Find where the given text appears and provide that cell's center as (x, y) coordinate. 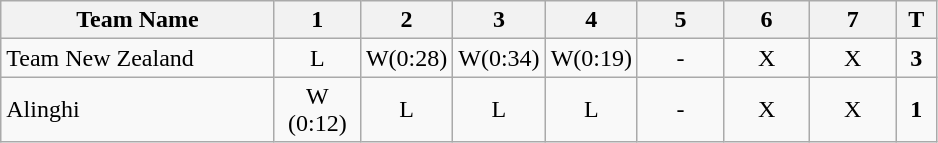
7 (853, 20)
4 (591, 20)
6 (767, 20)
T (916, 20)
Alinghi (138, 110)
Team Name (138, 20)
W(0:28) (406, 58)
Team New Zealand (138, 58)
5 (680, 20)
W (0:12) (317, 110)
2 (406, 20)
W(0:34) (499, 58)
W(0:19) (591, 58)
